Capture the cell that displays the provided text and extract its (x, y) central coordinate. 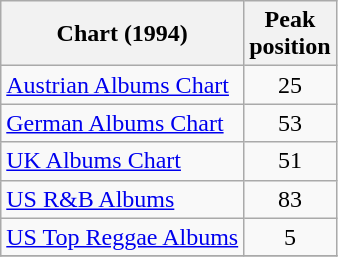
Austrian Albums Chart (122, 85)
5 (290, 237)
53 (290, 123)
25 (290, 85)
Peakposition (290, 34)
US R&B Albums (122, 199)
UK Albums Chart (122, 161)
83 (290, 199)
Chart (1994) (122, 34)
US Top Reggae Albums (122, 237)
German Albums Chart (122, 123)
51 (290, 161)
